For the text-containing cell, return its midpoint in (x, y) coordinate format. 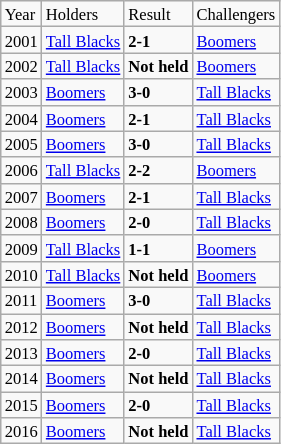
2-2 (158, 170)
Holders (84, 14)
1-1 (158, 248)
2013 (22, 353)
2010 (22, 274)
Result (158, 14)
2015 (22, 405)
2012 (22, 327)
Year (22, 14)
2008 (22, 222)
Challengers (236, 14)
2002 (22, 66)
2007 (22, 196)
2005 (22, 144)
2009 (22, 248)
2011 (22, 300)
2006 (22, 170)
2004 (22, 118)
2016 (22, 431)
2003 (22, 92)
2001 (22, 40)
2014 (22, 379)
